Determine the [x, y] coordinate at the center of the cell enclosing the given text.  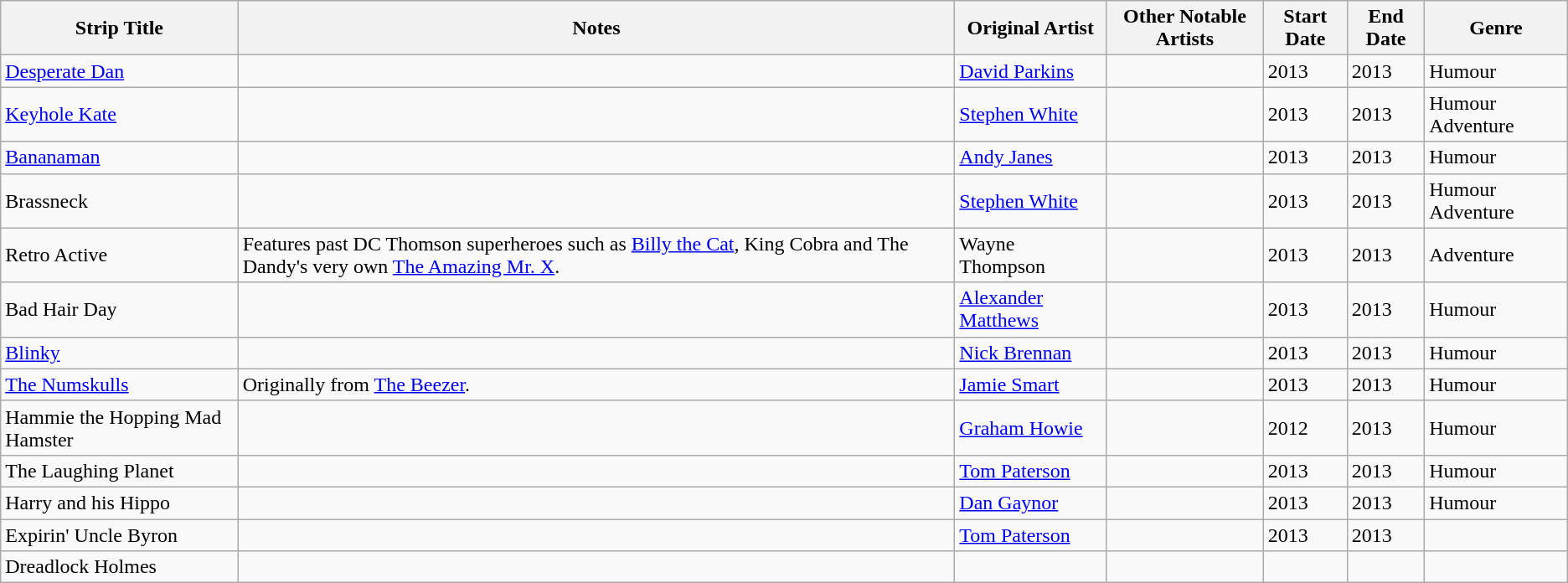
Notes [596, 28]
The Numskulls [119, 384]
Harry and his Hippo [119, 503]
Hammie the Hopping Mad Hamster [119, 427]
Wayne Thompson [1030, 255]
Dreadlock Holmes [119, 567]
Dan Gaynor [1030, 503]
Retro Active [119, 255]
Originally from The Beezer. [596, 384]
David Parkins [1030, 71]
Blinky [119, 353]
Genre [1496, 28]
Bad Hair Day [119, 310]
Desperate Dan [119, 71]
Other Notable Artists [1185, 28]
The Laughing Planet [119, 471]
Strip Title [119, 28]
Adventure [1496, 255]
Features past DC Thomson superheroes such as Billy the Cat, King Cobra and The Dandy's very own The Amazing Mr. X. [596, 255]
End Date [1385, 28]
Alexander Matthews [1030, 310]
Bananaman [119, 157]
Andy Janes [1030, 157]
Expirin' Uncle Byron [119, 535]
Original Artist [1030, 28]
Nick Brennan [1030, 353]
Start Date [1305, 28]
Graham Howie [1030, 427]
2012 [1305, 427]
Jamie Smart [1030, 384]
Brassneck [119, 201]
Keyhole Kate [119, 114]
